Return (X, Y) of the center of cell containing provided text 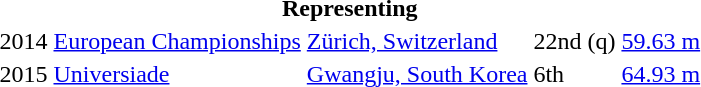
Zürich, Switzerland (417, 41)
22nd (q) (574, 41)
European Championships (177, 41)
